Locate the cell with the specified text and output its [x, y] center coordinate. 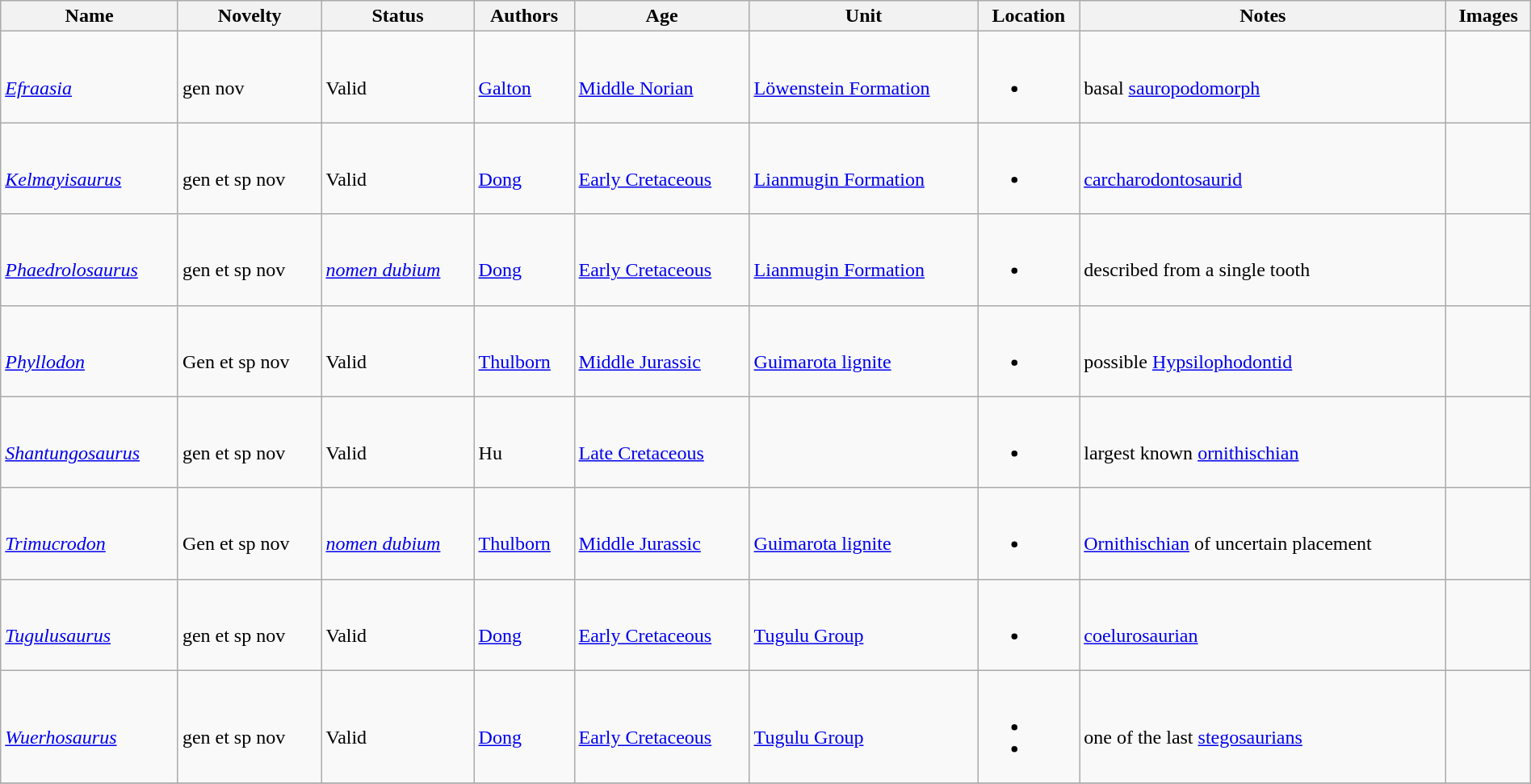
Middle Norian [662, 78]
Images [1488, 16]
coelurosaurian [1263, 625]
possible Hypsilophodontid [1263, 350]
Löwenstein Formation [864, 78]
Kelmayisaurus [90, 168]
Ornithischian of uncertain placement [1263, 533]
Age [662, 16]
Hu [524, 442]
Late Cretaceous [662, 442]
Novelty [250, 16]
Galton [524, 78]
Efraasia [90, 78]
Phaedrolosaurus [90, 260]
gen nov [250, 78]
one of the last stegosaurians [1263, 727]
Name [90, 16]
carcharodontosaurid [1263, 168]
Location [1029, 16]
Unit [864, 16]
largest known ornithischian [1263, 442]
basal sauropodomorph [1263, 78]
Phyllodon [90, 350]
Authors [524, 16]
described from a single tooth [1263, 260]
Tugulusaurus [90, 625]
Trimucrodon [90, 533]
Wuerhosaurus [90, 727]
Shantungosaurus [90, 442]
Status [397, 16]
Notes [1263, 16]
